From the cell containing the given text, extract its center point as (x, y) coordinate. 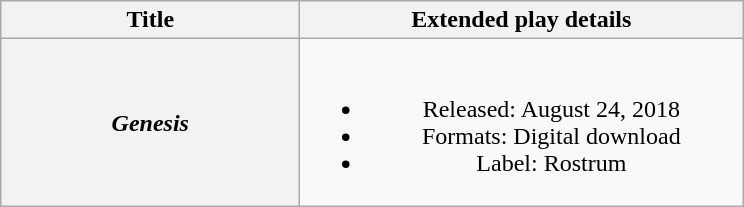
Released: August 24, 2018Formats: Digital downloadLabel: Rostrum (522, 122)
Genesis (150, 122)
Title (150, 20)
Extended play details (522, 20)
